Scan for the cell matching the given text and deliver its (X, Y) coordinate at center. 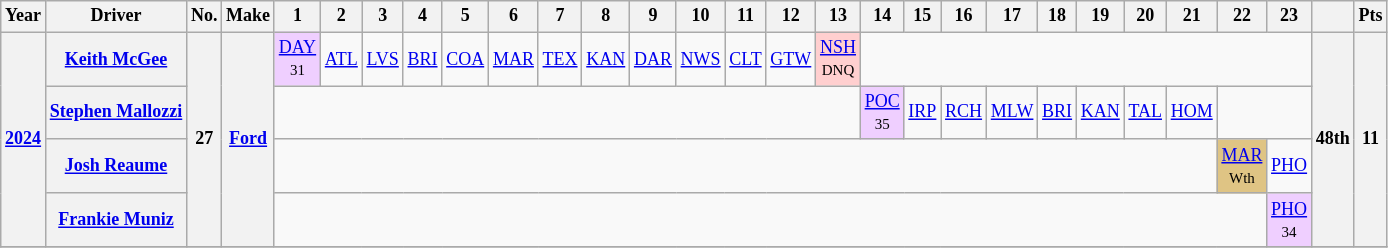
LVS (382, 59)
IRP (922, 113)
Make (248, 16)
GTW (791, 59)
DAY31 (297, 59)
MLW (1012, 113)
10 (700, 16)
No. (204, 16)
Ford (248, 140)
14 (882, 16)
17 (1012, 16)
POC35 (882, 113)
Pts (1370, 16)
HOM (1192, 113)
CLT (746, 59)
18 (1058, 16)
48th (1332, 140)
2024 (24, 140)
22 (1242, 16)
27 (204, 140)
20 (1145, 16)
13 (838, 16)
RCH (964, 113)
2 (341, 16)
7 (560, 16)
ATL (341, 59)
Driver (116, 16)
Josh Reaume (116, 166)
Keith McGee (116, 59)
Year (24, 16)
12 (791, 16)
DAR (654, 59)
NSHDNQ (838, 59)
4 (422, 16)
9 (654, 16)
21 (1192, 16)
19 (1100, 16)
5 (466, 16)
6 (514, 16)
MARWth (1242, 166)
16 (964, 16)
TEX (560, 59)
Stephen Mallozzi (116, 113)
Frankie Muniz (116, 220)
23 (1290, 16)
8 (606, 16)
PHO (1290, 166)
MAR (514, 59)
COA (466, 59)
NWS (700, 59)
15 (922, 16)
1 (297, 16)
TAL (1145, 113)
3 (382, 16)
PHO34 (1290, 220)
